Determine the (X, Y) coordinate at the center of the cell enclosing the given text.  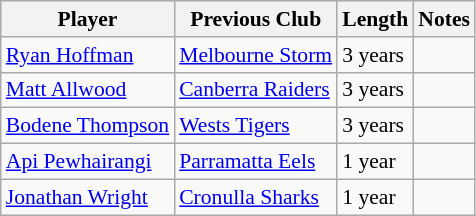
Canberra Raiders (256, 90)
Wests Tigers (256, 126)
Matt Allwood (88, 90)
Api Pewhairangi (88, 162)
Jonathan Wright (88, 197)
Bodene Thompson (88, 126)
Length (375, 19)
Player (88, 19)
Parramatta Eels (256, 162)
Melbourne Storm (256, 55)
Previous Club (256, 19)
Notes (444, 19)
Cronulla Sharks (256, 197)
Ryan Hoffman (88, 55)
